Capture the cell that displays the provided text and extract its [X, Y] central coordinate. 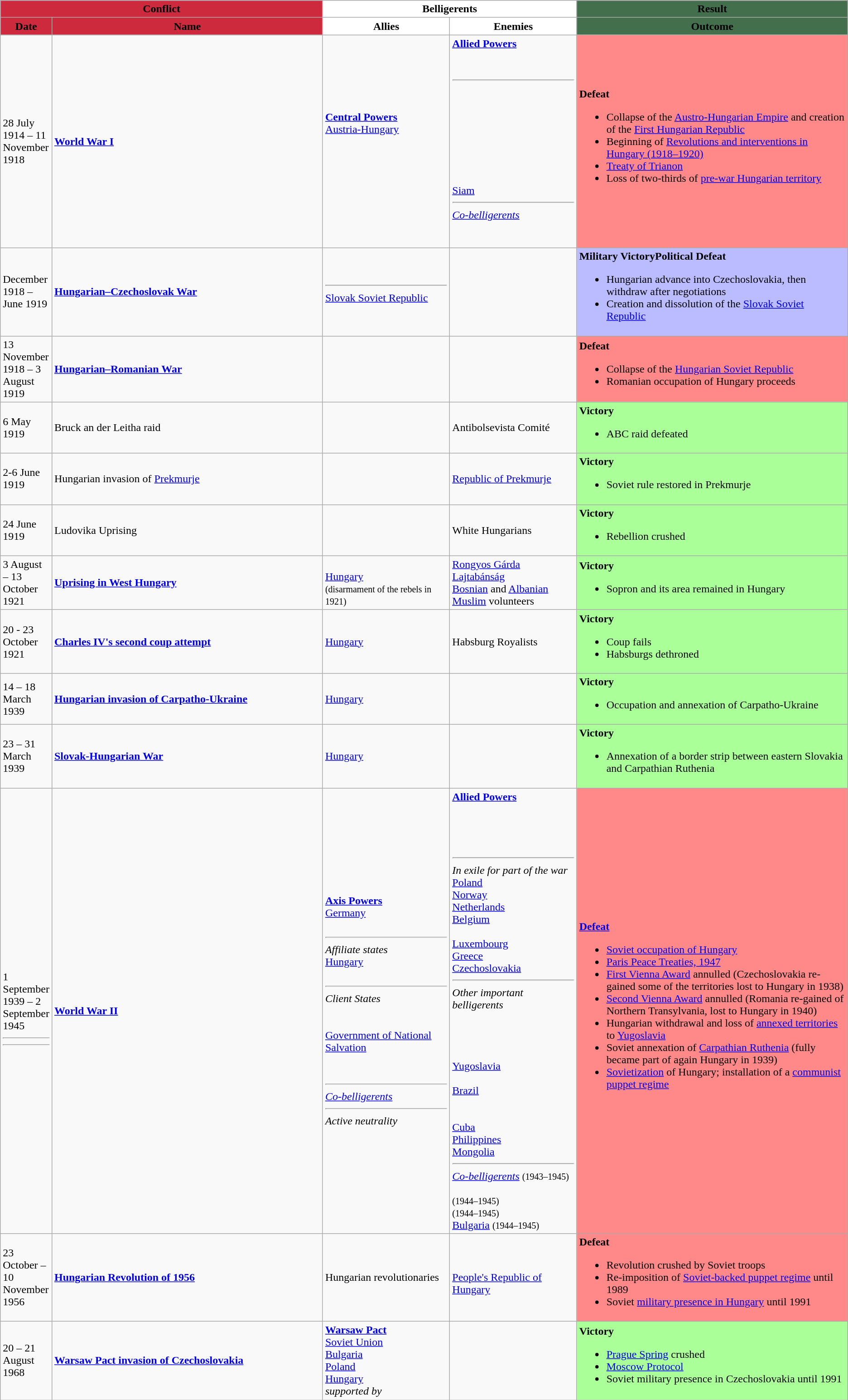
23 October – 10 November 1956 [26, 1278]
1 September 1939 – 2 September 1945 [26, 1011]
Allied Powers Siam Co-belligerents [513, 141]
Allies [386, 26]
Belligerents [449, 9]
VictoryRebellion crushed [712, 530]
DefeatCollapse of the Hungarian Soviet RepublicRomanian occupation of Hungary proceeds [712, 369]
Habsburg Royalists [513, 641]
December 1918 – June 1919 [26, 292]
28 July 1914 – 11 November 1918 [26, 141]
DefeatRevolution crushed by Soviet troopsRe-imposition of Soviet-backed puppet regime until 1989Soviet military presence in Hungary until 1991 [712, 1278]
24 June 1919 [26, 530]
VictoryPrague Spring crushedMoscow ProtocolSoviet military presence in Czechoslovakia until 1991 [712, 1361]
Conflict [162, 9]
Hungarian invasion of Prekmurje [187, 479]
Slovak-Hungarian War [187, 756]
Charles IV's second coup attempt [187, 641]
Hungarian Revolution of 1956 [187, 1278]
Hungarian invasion of Carpatho-Ukraine [187, 699]
20 – 21 August 1968 [26, 1361]
13 November 1918 – 3 August 1919 [26, 369]
VictorySoviet rule restored in Prekmurje [712, 479]
Date [26, 26]
Axis Powers Germany Affiliate states Hungary Client States Government of National Salvation Co-belligerents Active neutrality [386, 1011]
Republic of Prekmurje [513, 479]
Warsaw Pact Soviet Union Bulgaria Poland Hungarysupported by [386, 1361]
Central Powers Austria-Hungary [386, 141]
Hungarian–Romanian War [187, 369]
Outcome [712, 26]
Ludovika Uprising [187, 530]
Warsaw Pact invasion of Czechoslovakia [187, 1361]
VictoryABC raid defeated [712, 428]
White Hungarians [513, 530]
Hungarian–Czechoslovak War [187, 292]
VictoryAnnexation of a border strip between eastern Slovakia and Carpathian Ruthenia [712, 756]
World War II [187, 1011]
3 August – 13 October 1921 [26, 583]
Antibolsevista Comité [513, 428]
6 May 1919 [26, 428]
VictorySopron and its area remained in Hungary [712, 583]
Enemies [513, 26]
14 – 18 March 1939 [26, 699]
Name [187, 26]
Uprising in West Hungary [187, 583]
Result [712, 9]
2-6 June 1919 [26, 479]
People's Republic of Hungary [513, 1278]
Hungarian revolutionaries [386, 1278]
20 - 23 October 1921 [26, 641]
World War I [187, 141]
VictoryCoup failsHabsburgs dethroned [712, 641]
Bruck an der Leitha raid [187, 428]
Slovak Soviet Republic [386, 292]
Hungary(disarmament of the rebels in 1921) [386, 583]
VictoryOccupation and annexation of Carpatho-Ukraine [712, 699]
23 – 31 March 1939 [26, 756]
Rongyos Gárda Lajtabánság Bosnian and Albanian Muslim volunteers [513, 583]
